Return (X, Y) of the center of cell containing provided text 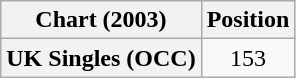
153 (248, 58)
Position (248, 20)
Chart (2003) (101, 20)
UK Singles (OCC) (101, 58)
